Extract the (x, y) coordinate from the center of the cell holding the provided text.  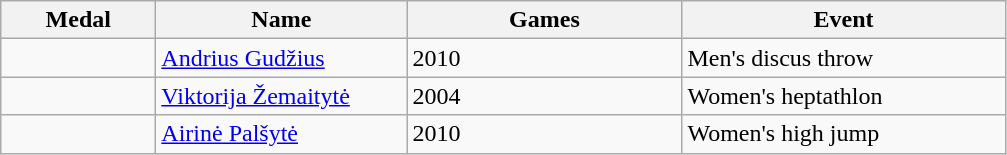
Medal (78, 20)
Airinė Palšytė (282, 134)
Name (282, 20)
Viktorija Žemaitytė (282, 96)
Games (544, 20)
Event (844, 20)
Andrius Gudžius (282, 58)
Women's high jump (844, 134)
Women's heptathlon (844, 96)
2004 (544, 96)
Men's discus throw (844, 58)
